Output the [x, y] coordinate of the center of the cell containing the given text.  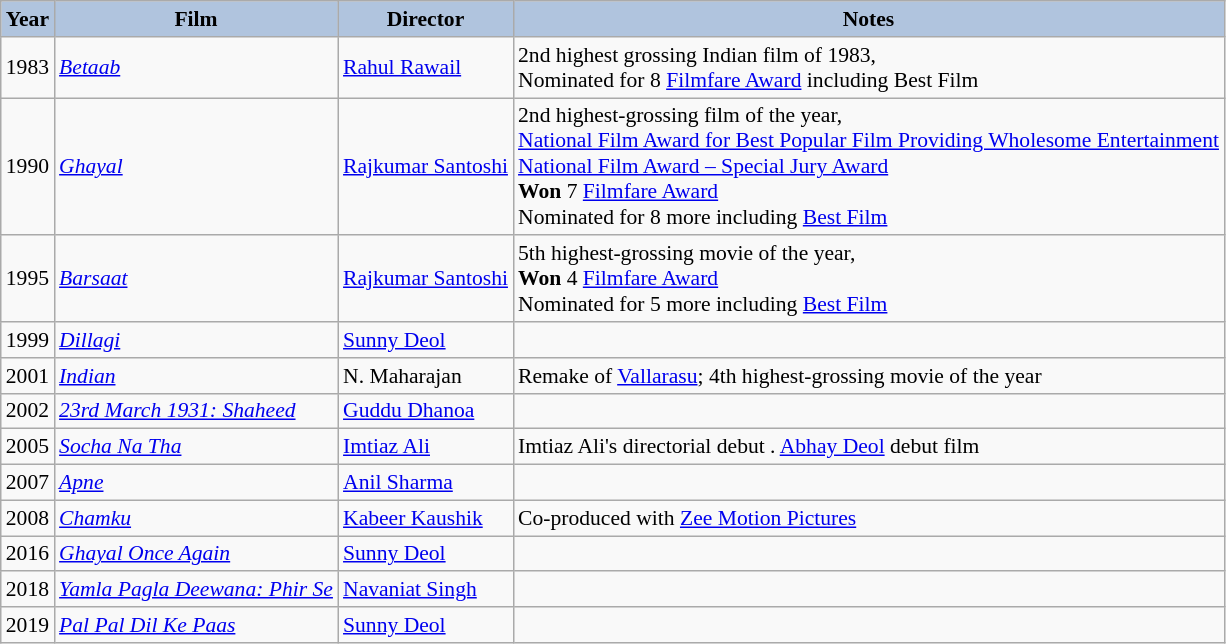
2005 [28, 447]
1990 [28, 167]
2016 [28, 554]
23rd March 1931: Shaheed [196, 411]
2001 [28, 376]
Chamku [196, 518]
2018 [28, 590]
Imtiaz Ali [426, 447]
Co-produced with Zee Motion Pictures [868, 518]
Navaniat Singh [426, 590]
Year [28, 19]
2nd highest grossing Indian film of 1983,Nominated for 8 Filmfare Award including Best Film [868, 68]
Kabeer Kaushik [426, 518]
Guddu Dhanoa [426, 411]
1995 [28, 280]
Director [426, 19]
1983 [28, 68]
2008 [28, 518]
2019 [28, 625]
Betaab [196, 68]
Apne [196, 483]
Remake of Vallarasu; 4th highest-grossing movie of the year [868, 376]
Yamla Pagla Deewana: Phir Se [196, 590]
N. Maharajan [426, 376]
Pal Pal Dil Ke Paas [196, 625]
Film [196, 19]
Dillagi [196, 340]
Ghayal [196, 167]
Indian [196, 376]
Ghayal Once Again [196, 554]
5th highest-grossing movie of the year,Won 4 Filmfare Award Nominated for 5 more including Best Film [868, 280]
Notes [868, 19]
1999 [28, 340]
Socha Na Tha [196, 447]
2002 [28, 411]
Imtiaz Ali's directorial debut . Abhay Deol debut film [868, 447]
Barsaat [196, 280]
2007 [28, 483]
Anil Sharma [426, 483]
Rahul Rawail [426, 68]
